Determine the (x, y) coordinate at the center of the cell enclosing the given text.  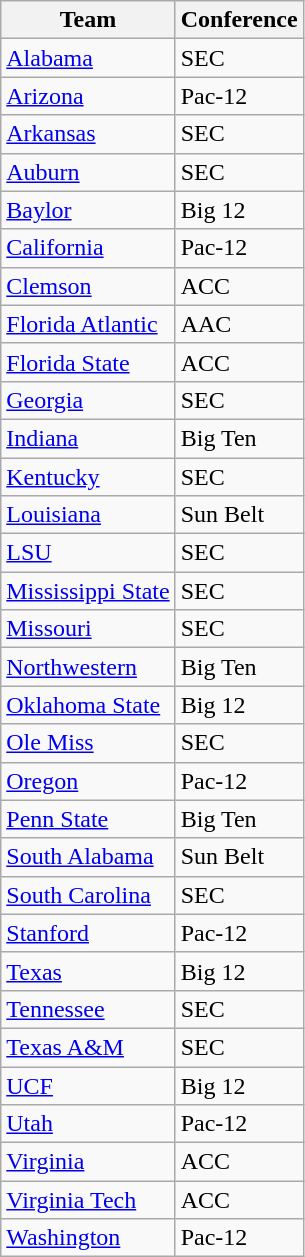
Ole Miss (88, 743)
Indiana (88, 438)
Alabama (88, 58)
Tennessee (88, 1009)
Missouri (88, 629)
Texas (88, 971)
Mississippi State (88, 591)
Louisiana (88, 515)
Oregon (88, 781)
Penn State (88, 819)
Virginia (88, 1162)
Clemson (88, 286)
South Carolina (88, 895)
UCF (88, 1085)
Texas A&M (88, 1047)
Team (88, 20)
California (88, 248)
Florida Atlantic (88, 324)
Arkansas (88, 134)
LSU (88, 553)
Auburn (88, 172)
Kentucky (88, 477)
AAC (239, 324)
Baylor (88, 210)
Oklahoma State (88, 705)
Arizona (88, 96)
South Alabama (88, 857)
Northwestern (88, 667)
Stanford (88, 933)
Conference (239, 20)
Washington (88, 1238)
Utah (88, 1124)
Virginia Tech (88, 1200)
Georgia (88, 400)
Florida State (88, 362)
